Find where the given text appears and provide that cell's center as [x, y] coordinate. 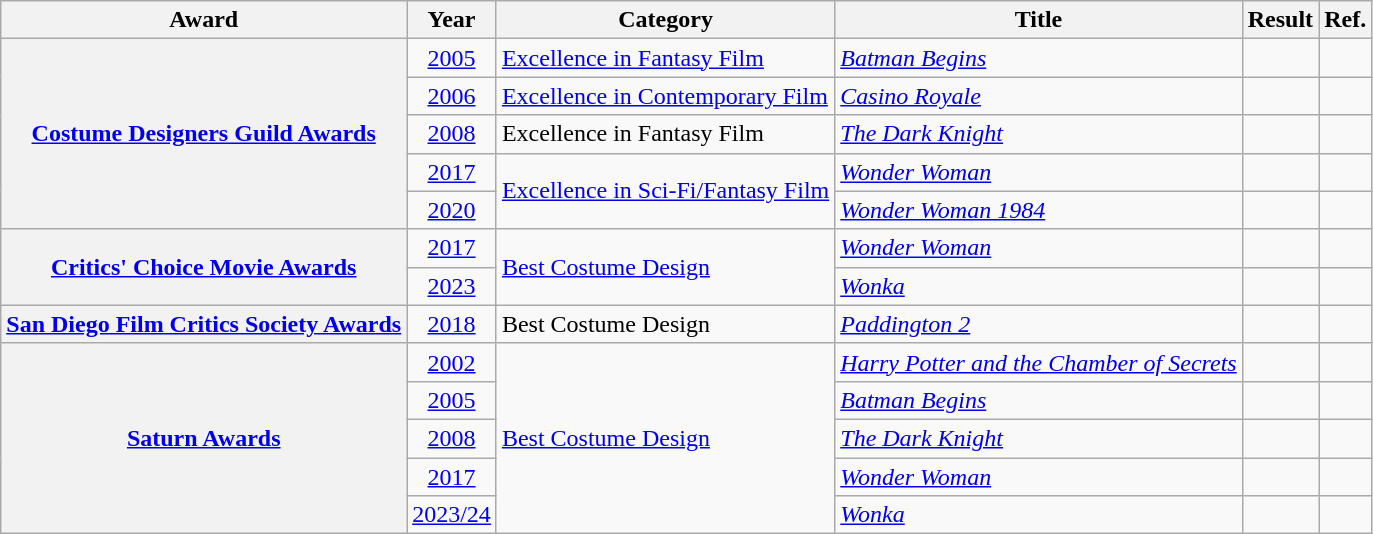
Excellence in Sci-Fi/Fantasy Film [665, 191]
Saturn Awards [204, 438]
2020 [452, 210]
Category [665, 20]
Costume Designers Guild Awards [204, 134]
Excellence in Contemporary Film [665, 96]
2023/24 [452, 515]
Title [1038, 20]
San Diego Film Critics Society Awards [204, 324]
Casino Royale [1038, 96]
2002 [452, 362]
Ref. [1346, 20]
Harry Potter and the Chamber of Secrets [1038, 362]
Critics' Choice Movie Awards [204, 267]
Award [204, 20]
2006 [452, 96]
2018 [452, 324]
2023 [452, 286]
Wonder Woman 1984 [1038, 210]
Year [452, 20]
Paddington 2 [1038, 324]
Result [1280, 20]
